Provide the [x, y] coordinate of the cell's center where the given text is located.  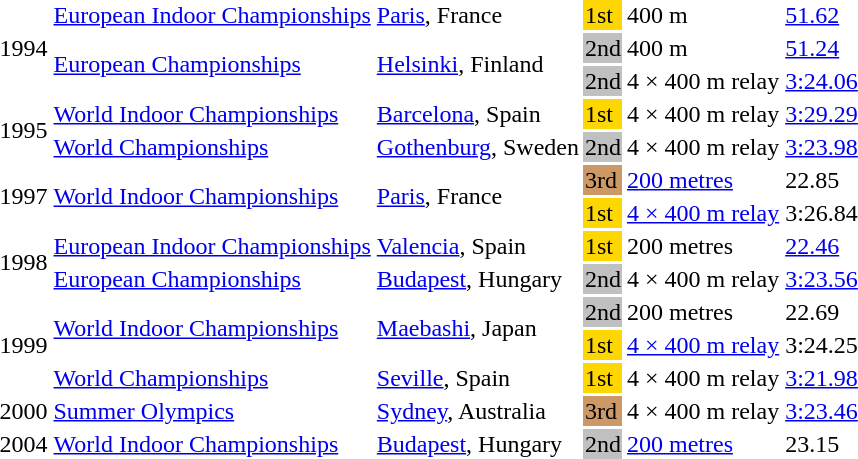
Barcelona, Spain [478, 114]
Helsinki, Finland [478, 64]
Sydney, Australia [478, 411]
Gothenburg, Sweden [478, 147]
Valencia, Spain [478, 246]
Summer Olympics [212, 411]
Seville, Spain [478, 378]
Maebashi, Japan [478, 328]
